Provide the (x, y) coordinate of the cell's center where the given text is located.  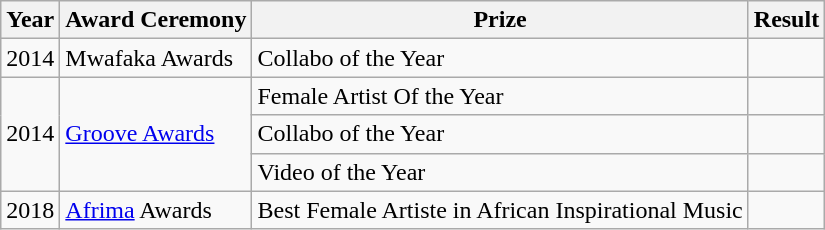
Female Artist Of the Year (500, 96)
Mwafaka Awards (156, 58)
Video of the Year (500, 172)
Groove Awards (156, 134)
2018 (30, 210)
Award Ceremony (156, 20)
Year (30, 20)
Prize (500, 20)
Best Female Artiste in African Inspirational Music (500, 210)
Result (786, 20)
Afrima Awards (156, 210)
